Identify which cell holds the provided text, then report its [x, y] central coordinate. 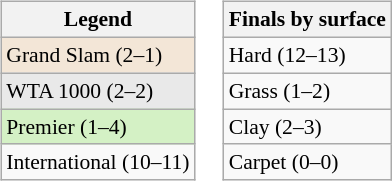
Clay (2–3) [308, 127]
Premier (1–4) [98, 127]
Legend [98, 20]
Carpet (0–0) [308, 162]
Finals by surface [308, 20]
Hard (12–13) [308, 55]
Grand Slam (2–1) [98, 55]
International (10–11) [98, 162]
WTA 1000 (2–2) [98, 91]
Grass (1–2) [308, 91]
